Detect which cell encompasses the target text, then output its (x, y) center coordinate. 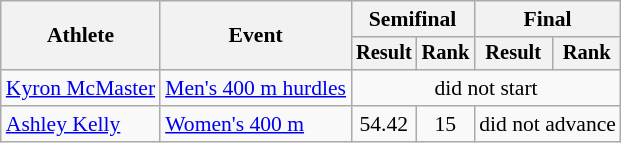
54.42 (384, 124)
15 (446, 124)
did not start (486, 88)
Event (256, 36)
Ashley Kelly (80, 124)
Women's 400 m (256, 124)
did not advance (548, 124)
Athlete (80, 36)
Final (548, 19)
Men's 400 m hurdles (256, 88)
Semifinal (412, 19)
Kyron McMaster (80, 88)
